Output the [X, Y] coordinate of the center of the cell containing the given text.  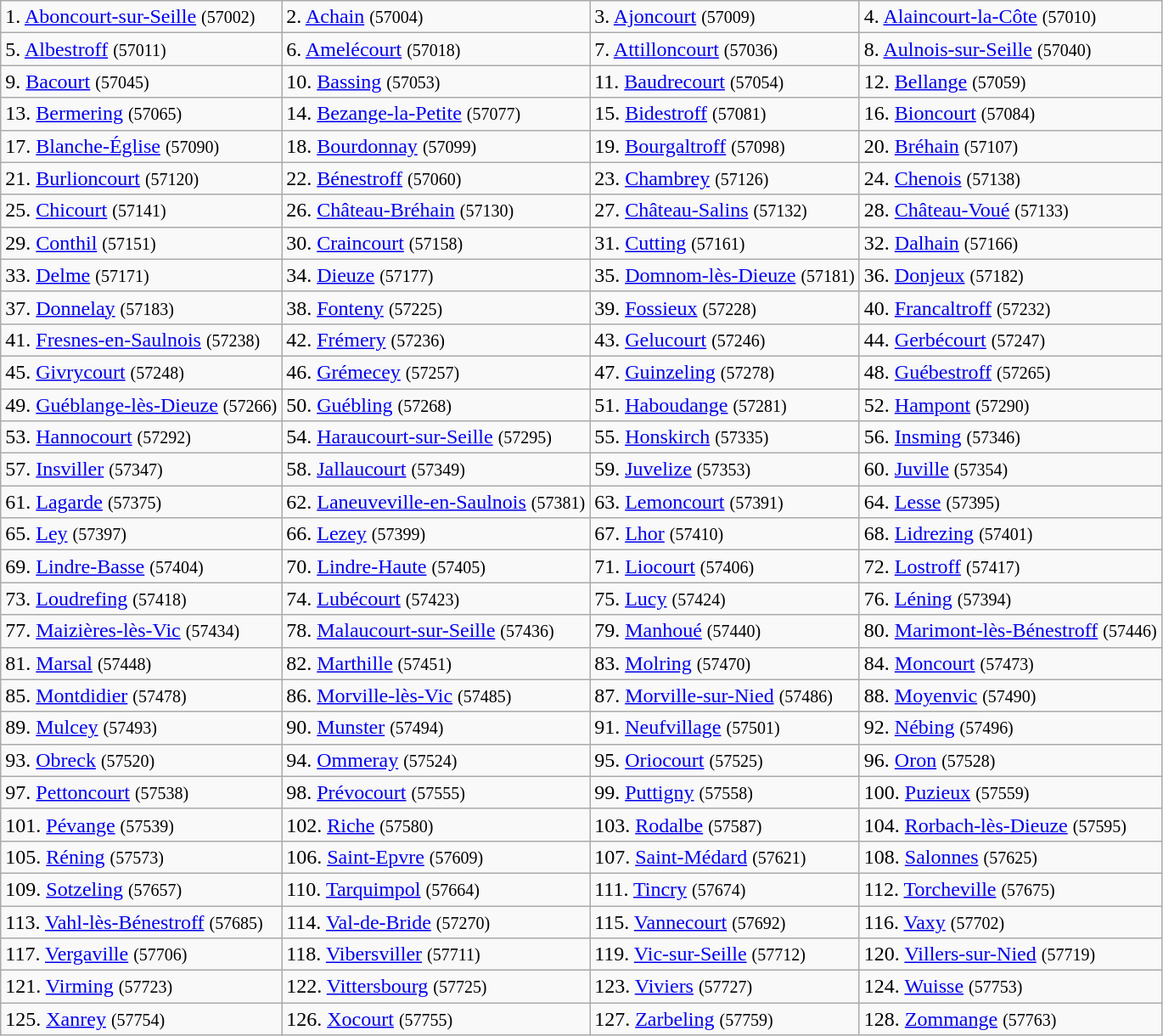
84. Moncourt (57473) [1010, 663]
78. Malaucourt-sur-Seille (57436) [436, 631]
36. Donjeux (57182) [1010, 275]
7. Attilloncourt (57036) [725, 49]
86. Morville-lès-Vic (57485) [436, 695]
59. Juvelize (57353) [725, 470]
94. Ommeray (57524) [436, 760]
121. Virming (57723) [141, 987]
63. Lemoncourt (57391) [725, 502]
114. Val-de-Bride (57270) [436, 921]
74. Lubécourt (57423) [436, 599]
15. Bidestroff (57081) [725, 114]
48. Guébestroff (57265) [1010, 372]
42. Frémery (57236) [436, 340]
113. Vahl-lès-Bénestroff (57685) [141, 921]
116. Vaxy (57702) [1010, 921]
55. Honskirch (57335) [725, 437]
95. Oriocourt (57525) [725, 760]
73. Loudrefing (57418) [141, 599]
51. Haboudange (57281) [725, 405]
100. Puzieux (57559) [1010, 792]
98. Prévocourt (57555) [436, 792]
11. Baudrecourt (57054) [725, 82]
125. Xanrey (57754) [141, 1019]
35. Domnom-lès-Dieuze (57181) [725, 275]
37. Donnelay (57183) [141, 307]
76. Léning (57394) [1010, 599]
89. Mulcey (57493) [141, 728]
41. Fresnes-en-Saulnois (57238) [141, 340]
110. Tarquimpol (57664) [436, 889]
77. Maizières-lès-Vic (57434) [141, 631]
16. Bioncourt (57084) [1010, 114]
99. Puttigny (57558) [725, 792]
58. Jallaucourt (57349) [436, 470]
62. Laneuveville-en-Saulnois (57381) [436, 502]
6. Amelécourt (57018) [436, 49]
72. Lostroff (57417) [1010, 566]
39. Fossieux (57228) [725, 307]
70. Lindre-Haute (57405) [436, 566]
32. Dalhain (57166) [1010, 243]
124. Wuisse (57753) [1010, 987]
109. Sotzeling (57657) [141, 889]
117. Vergaville (57706) [141, 954]
65. Ley (57397) [141, 534]
54. Haraucourt-sur-Seille (57295) [436, 437]
83. Molring (57470) [725, 663]
1. Aboncourt-sur-Seille (57002) [141, 17]
120. Villers-sur-Nied (57719) [1010, 954]
53. Hannocourt (57292) [141, 437]
80. Marimont-lès-Bénestroff (57446) [1010, 631]
67. Lhor (57410) [725, 534]
8. Aulnois-sur-Seille (57040) [1010, 49]
79. Manhoué (57440) [725, 631]
9. Bacourt (57045) [141, 82]
90. Munster (57494) [436, 728]
5. Albestroff (57011) [141, 49]
61. Lagarde (57375) [141, 502]
57. Insviller (57347) [141, 470]
21. Burlioncourt (57120) [141, 178]
49. Guéblange-lès-Dieuze (57266) [141, 405]
29. Conthil (57151) [141, 243]
33. Delme (57171) [141, 275]
108. Salonnes (57625) [1010, 857]
12. Bellange (57059) [1010, 82]
127. Zarbeling (57759) [725, 1019]
126. Xocourt (57755) [436, 1019]
96. Oron (57528) [1010, 760]
25. Chicourt (57141) [141, 211]
38. Fonteny (57225) [436, 307]
128. Zommange (57763) [1010, 1019]
104. Rorbach-lès-Dieuze (57595) [1010, 825]
27. Château-Salins (57132) [725, 211]
68. Lidrezing (57401) [1010, 534]
34. Dieuze (57177) [436, 275]
122. Vittersbourg (57725) [436, 987]
56. Insming (57346) [1010, 437]
50. Guébling (57268) [436, 405]
45. Givrycourt (57248) [141, 372]
105. Réning (57573) [141, 857]
102. Riche (57580) [436, 825]
64. Lesse (57395) [1010, 502]
119. Vic-sur-Seille (57712) [725, 954]
14. Bezange-la-Petite (57077) [436, 114]
69. Lindre-Basse (57404) [141, 566]
97. Pettoncourt (57538) [141, 792]
85. Montdidier (57478) [141, 695]
23. Chambrey (57126) [725, 178]
103. Rodalbe (57587) [725, 825]
24. Chenois (57138) [1010, 178]
71. Liocourt (57406) [725, 566]
112. Torcheville (57675) [1010, 889]
17. Blanche-Église (57090) [141, 146]
20. Bréhain (57107) [1010, 146]
43. Gelucourt (57246) [725, 340]
13. Bermering (57065) [141, 114]
81. Marsal (57448) [141, 663]
30. Craincourt (57158) [436, 243]
31. Cutting (57161) [725, 243]
123. Viviers (57727) [725, 987]
26. Château-Bréhain (57130) [436, 211]
2. Achain (57004) [436, 17]
107. Saint-Médard (57621) [725, 857]
111. Tincry (57674) [725, 889]
75. Lucy (57424) [725, 599]
10. Bassing (57053) [436, 82]
66. Lezey (57399) [436, 534]
82. Marthille (57451) [436, 663]
118. Vibersviller (57711) [436, 954]
91. Neufvillage (57501) [725, 728]
106. Saint-Epvre (57609) [436, 857]
93. Obreck (57520) [141, 760]
19. Bourgaltroff (57098) [725, 146]
87. Morville-sur-Nied (57486) [725, 695]
46. Grémecey (57257) [436, 372]
4. Alaincourt-la-Côte (57010) [1010, 17]
60. Juville (57354) [1010, 470]
28. Château-Voué (57133) [1010, 211]
18. Bourdonnay (57099) [436, 146]
115. Vannecourt (57692) [725, 921]
52. Hampont (57290) [1010, 405]
92. Nébing (57496) [1010, 728]
22. Bénestroff (57060) [436, 178]
3. Ajoncourt (57009) [725, 17]
40. Francaltroff (57232) [1010, 307]
47. Guinzeling (57278) [725, 372]
88. Moyenvic (57490) [1010, 695]
44. Gerbécourt (57247) [1010, 340]
101. Pévange (57539) [141, 825]
